Pinpoint the cell where the given text exists, returning its [x, y] midpoint coordinate. 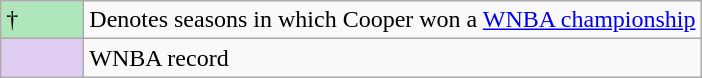
WNBA record [392, 58]
† [42, 20]
Denotes seasons in which Cooper won a WNBA championship [392, 20]
